For the text-containing cell, return its midpoint in (X, Y) coordinate format. 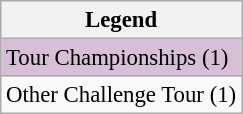
Other Challenge Tour (1) (122, 95)
Legend (122, 20)
Tour Championships (1) (122, 58)
